Capture the cell that displays the provided text and extract its [X, Y] central coordinate. 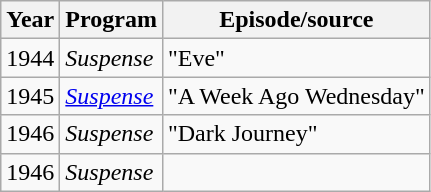
Episode/source [296, 20]
1945 [30, 96]
"A Week Ago Wednesday" [296, 96]
1944 [30, 58]
"Eve" [296, 58]
Program [112, 20]
Year [30, 20]
"Dark Journey" [296, 134]
